Detect which cell encompasses the target text, then output its [x, y] center coordinate. 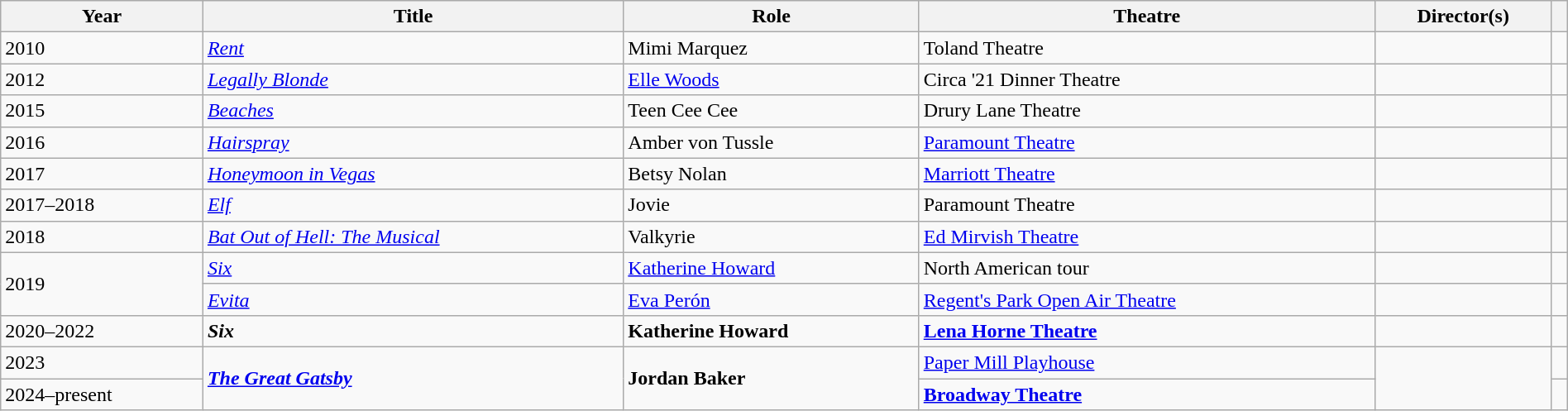
Beaches [413, 111]
Eva Perón [771, 299]
Paper Mill Playhouse [1146, 362]
Lena Horne Theatre [1146, 331]
Teen Cee Cee [771, 111]
Broadway Theatre [1146, 394]
Elle Woods [771, 79]
Marriott Theatre [1146, 174]
2020–2022 [103, 331]
Director(s) [1463, 17]
Circa '21 Dinner Theatre [1146, 79]
Jordan Baker [771, 378]
2018 [103, 237]
Amber von Tussle [771, 142]
2012 [103, 79]
North American tour [1146, 268]
Elf [413, 205]
2010 [103, 48]
2017 [103, 174]
Ed Mirvish Theatre [1146, 237]
Mimi Marquez [771, 48]
2019 [103, 284]
The Great Gatsby [413, 378]
2015 [103, 111]
Regent's Park Open Air Theatre [1146, 299]
2016 [103, 142]
Valkyrie [771, 237]
Theatre [1146, 17]
Betsy Nolan [771, 174]
Drury Lane Theatre [1146, 111]
Evita [413, 299]
Bat Out of Hell: The Musical [413, 237]
Legally Blonde [413, 79]
Title [413, 17]
2023 [103, 362]
Honeymoon in Vegas [413, 174]
Toland Theatre [1146, 48]
2024–present [103, 394]
Hairspray [413, 142]
Role [771, 17]
Jovie [771, 205]
2017–2018 [103, 205]
Year [103, 17]
Rent [413, 48]
